Output the [X, Y] coordinate of the center of the cell containing the given text.  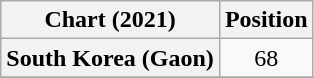
68 [266, 58]
Chart (2021) [110, 20]
Position [266, 20]
South Korea (Gaon) [110, 58]
